Scan for the cell matching the given text and deliver its [x, y] coordinate at center. 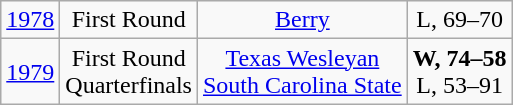
W, 74–58L, 53–91 [460, 72]
L, 69–70 [460, 20]
First Round [129, 20]
Texas WesleyanSouth Carolina State [302, 72]
First RoundQuarterfinals [129, 72]
Berry [302, 20]
1979 [30, 72]
1978 [30, 20]
